Detect which cell encompasses the target text, then output its (x, y) center coordinate. 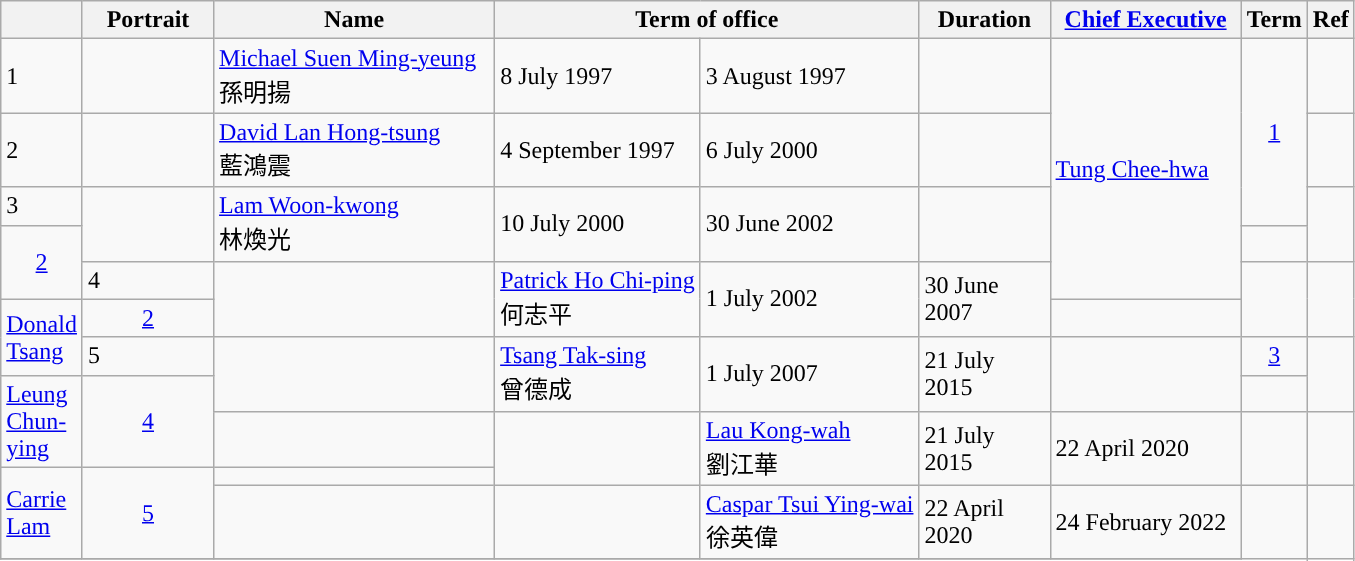
David Lan Hong-tsung藍鴻震 (354, 150)
Patrick Ho Chi-ping何志平 (598, 299)
3 August 1997 (810, 76)
Name (354, 20)
Caspar Tsui Ying-wai徐英偉 (810, 522)
Tsang Tak-sing曾德成 (598, 374)
Leung Chun-ying (42, 421)
1 July 2007 (810, 374)
Ref (1330, 20)
Donald Tsang (42, 337)
Lam Woon-kwong林煥光 (354, 224)
Term of office (707, 20)
10 July 2000 (598, 224)
Carrie Lam (42, 513)
1 July 2002 (810, 299)
Tung Chee-hwa (1146, 169)
8 July 1997 (598, 76)
6 July 2000 (810, 150)
Duration (984, 20)
24 February 2022 (1146, 522)
Chief Executive (1146, 20)
Lau Kong-wah劉江華 (810, 448)
Portrait (148, 20)
4 September 1997 (598, 150)
30 June 2002 (810, 224)
Michael Suen Ming-yeung孫明揚 (354, 76)
Term (1274, 20)
30 June 2007 (984, 299)
